Pinpoint the cell where the given text exists, returning its [X, Y] midpoint coordinate. 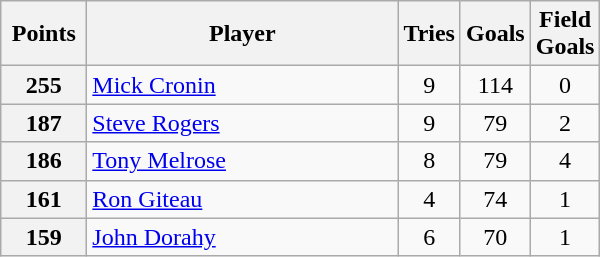
Ron Giteau [242, 199]
186 [44, 161]
Goals [495, 34]
255 [44, 85]
John Dorahy [242, 237]
Player [242, 34]
6 [430, 237]
Tries [430, 34]
8 [430, 161]
114 [495, 85]
187 [44, 123]
70 [495, 237]
161 [44, 199]
0 [565, 85]
Tony Melrose [242, 161]
2 [565, 123]
Steve Rogers [242, 123]
Mick Cronin [242, 85]
Points [44, 34]
74 [495, 199]
159 [44, 237]
Field Goals [565, 34]
